Output the [X, Y] coordinate of the center of the cell containing the given text.  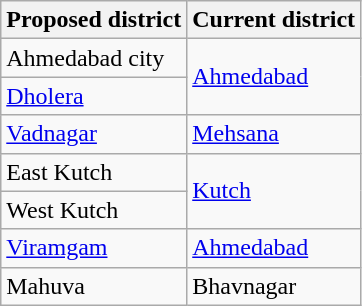
Current district [274, 20]
Vadnagar [94, 134]
Bhavnagar [274, 286]
West Kutch [94, 210]
Mehsana [274, 134]
Proposed district [94, 20]
Mahuva [94, 286]
Dholera [94, 96]
Viramgam [94, 248]
Ahmedabad city [94, 58]
East Kutch [94, 172]
Kutch [274, 191]
